From the cell containing the given text, extract its center point as (x, y) coordinate. 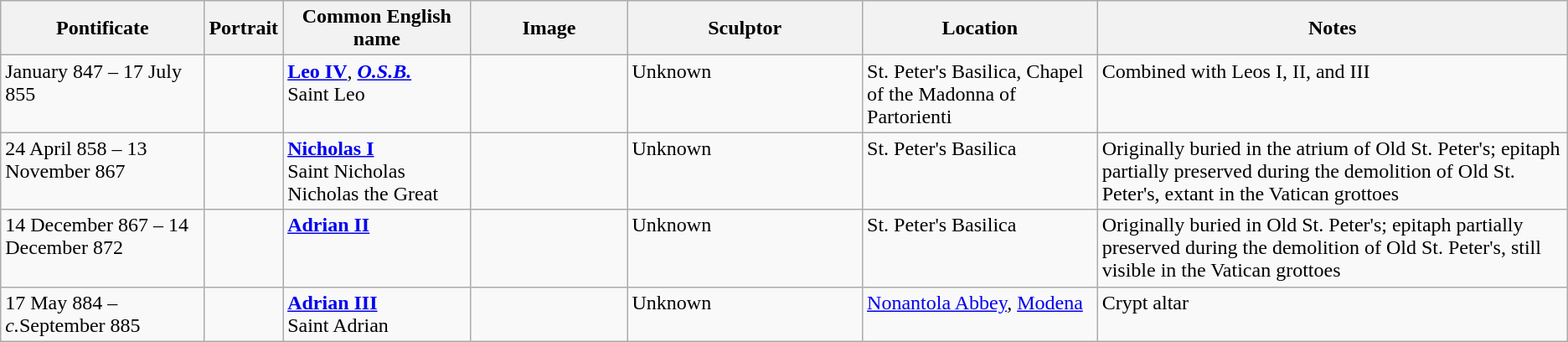
Originally buried in Old St. Peter's; epitaph partially preserved during the demolition of Old St. Peter's, still visible in the Vatican grottoes (1332, 248)
Location (980, 28)
Notes (1332, 28)
January 847 – 17 July 855 (102, 94)
24 April 858 – 13 November 867 (102, 171)
17 May 884 – c.September 885 (102, 313)
Adrian II (377, 248)
Pontificate (102, 28)
14 December 867 – 14 December 872 (102, 248)
Portrait (244, 28)
Image (549, 28)
Sculptor (745, 28)
Common English name (377, 28)
Nicholas ISaint NicholasNicholas the Great (377, 171)
St. Peter's Basilica, Chapel of the Madonna of Partorienti (980, 94)
Crypt altar (1332, 313)
Leo IV, O.S.B.Saint Leo (377, 94)
Adrian IIISaint Adrian (377, 313)
Combined with Leos I, II, and III (1332, 94)
Nonantola Abbey, Modena (980, 313)
